From the cell containing the given text, extract its center point as [x, y] coordinate. 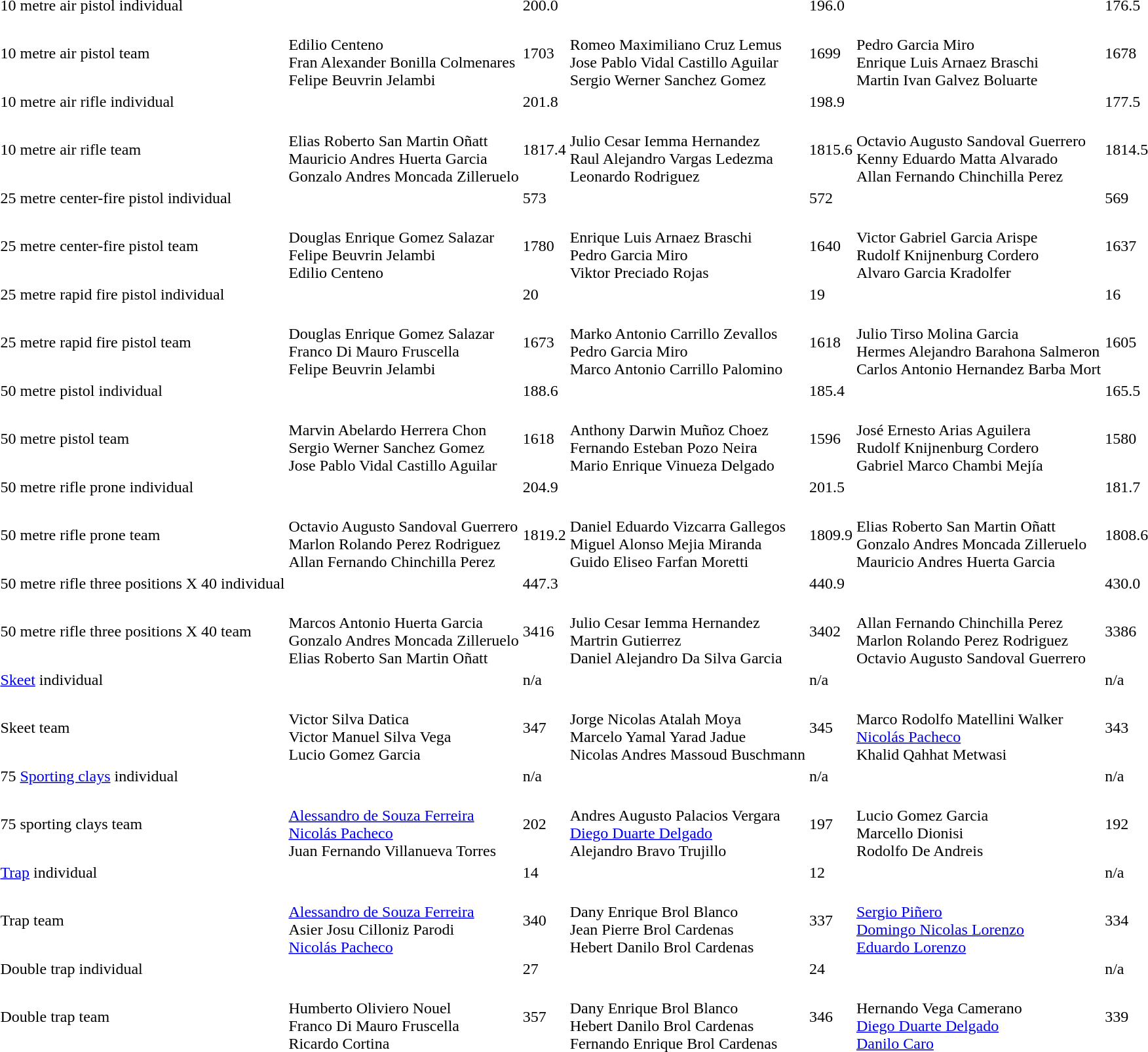
Octavio Augusto Sandoval GuerreroKenny Eduardo Matta AlvaradoAllan Fernando Chinchilla Perez [978, 149]
440.9 [831, 583]
Lucio Gomez GarciaMarcello DionisiRodolfo De Andreis [978, 825]
Daniel Eduardo Vizcarra GallegosMiguel Alonso Mejia MirandaGuido Eliseo Farfan Moretti [687, 535]
24 [831, 969]
Julio Cesar Iemma HernandezMartrin GutierrezDaniel Alejandro Da Silva Garcia [687, 632]
Julio Tirso Molina GarciaHermes Alejandro Barahona SalmeronCarlos Antonio Hernandez Barba Mort [978, 342]
447.3 [544, 583]
Victor Silva DaticaVictor Manuel Silva VegaLucio Gomez Garcia [404, 728]
1815.6 [831, 149]
20 [544, 294]
3402 [831, 632]
Octavio Augusto Sandoval GuerreroMarlon Rolando Perez RodriguezAllan Fernando Chinchilla Perez [404, 535]
Elias Roberto San Martin OñattMauricio Andres Huerta GarciaGonzalo Andres Moncada Zilleruelo [404, 149]
Romeo Maximiliano Cruz LemusJose Pablo Vidal Castillo AguilarSergio Werner Sanchez Gomez [687, 54]
Marvin Abelardo Herrera ChonSergio Werner Sanchez GomezJose Pablo Vidal Castillo Aguilar [404, 439]
198.9 [831, 102]
Marcos Antonio Huerta GarciaGonzalo Andres Moncada ZillerueloElias Roberto San Martin Oñatt [404, 632]
Elias Roberto San Martin OñattGonzalo Andres Moncada ZillerueloMauricio Andres Huerta Garcia [978, 535]
Victor Gabriel Garcia ArispeRudolf Knijnenburg CorderoAlvaro Garcia Kradolfer [978, 246]
573 [544, 198]
201.8 [544, 102]
1780 [544, 246]
202 [544, 825]
1640 [831, 246]
1819.2 [544, 535]
1703 [544, 54]
Marko Antonio Carrillo ZevallosPedro Garcia MiroMarco Antonio Carrillo Palomino [687, 342]
Alessandro de Souza FerreiraNicolás PachecoJuan Fernando Villanueva Torres [404, 825]
1699 [831, 54]
Sergio PiñeroDomingo Nicolas LorenzoEduardo Lorenzo [978, 920]
12 [831, 872]
201.5 [831, 487]
572 [831, 198]
Julio Cesar Iemma HernandezRaul Alejandro Vargas LedezmaLeonardo Rodriguez [687, 149]
185.4 [831, 391]
1817.4 [544, 149]
Douglas Enrique Gomez SalazarFelipe Beuvrin JelambiEdilio Centeno [404, 246]
Anthony Darwin Muñoz ChoezFernando Esteban Pozo NeiraMario Enrique Vinueza Delgado [687, 439]
Edilio CentenoFran Alexander Bonilla ColmenaresFelipe Beuvrin Jelambi [404, 54]
14 [544, 872]
Pedro Garcia MiroEnrique Luis Arnaez BraschiMartin Ivan Galvez Boluarte [978, 54]
3416 [544, 632]
1596 [831, 439]
340 [544, 920]
27 [544, 969]
Enrique Luis Arnaez BraschiPedro Garcia MiroViktor Preciado Rojas [687, 246]
Jorge Nicolas Atalah MoyaMarcelo Yamal Yarad JadueNicolas Andres Massoud Buschmann [687, 728]
Andres Augusto Palacios VergaraDiego Duarte DelgadoAlejandro Bravo Trujillo [687, 825]
345 [831, 728]
1809.9 [831, 535]
337 [831, 920]
Dany Enrique Brol BlancoJean Pierre Brol CardenasHebert Danilo Brol Cardenas [687, 920]
204.9 [544, 487]
19 [831, 294]
188.6 [544, 391]
José Ernesto Arias AguileraRudolf Knijnenburg CorderoGabriel Marco Chambi Mejía [978, 439]
1673 [544, 342]
Marco Rodolfo Matellini WalkerNicolás PachecoKhalid Qahhat Metwasi [978, 728]
197 [831, 825]
Alessandro de Souza FerreiraAsier Josu Cilloniz ParodiNicolás Pacheco [404, 920]
Allan Fernando Chinchilla PerezMarlon Rolando Perez RodriguezOctavio Augusto Sandoval Guerrero [978, 632]
347 [544, 728]
Douglas Enrique Gomez SalazarFranco Di Mauro FruscellaFelipe Beuvrin Jelambi [404, 342]
